Locate the cell with the specified text and output its [x, y] center coordinate. 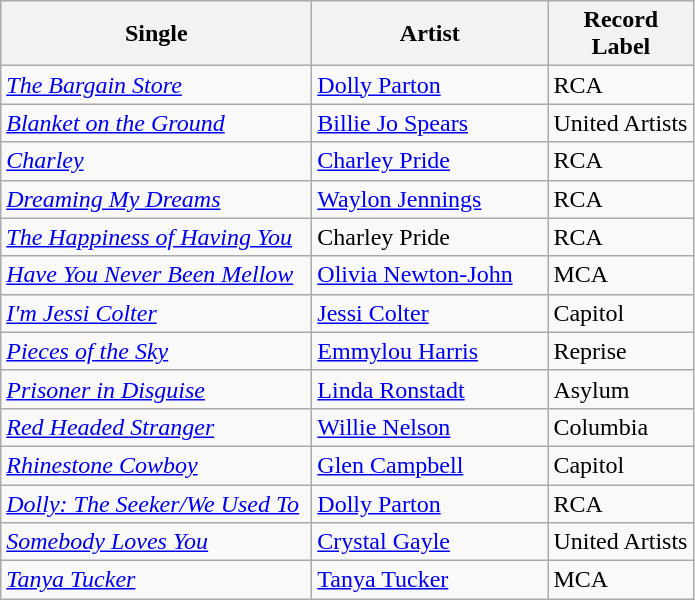
Rhinestone Cowboy [156, 465]
Pieces of the Sky [156, 351]
Reprise [621, 351]
Have You Never Been Mellow [156, 275]
Record Label [621, 34]
Blanket on the Ground [156, 123]
Somebody Loves You [156, 542]
Dreaming My Dreams [156, 199]
Willie Nelson [430, 427]
The Bargain Store [156, 85]
Billie Jo Spears [430, 123]
Prisoner in Disguise [156, 389]
Dolly: The Seeker/We Used To [156, 503]
Glen Campbell [430, 465]
Linda Ronstadt [430, 389]
I'm Jessi Colter [156, 313]
Red Headed Stranger [156, 427]
Jessi Colter [430, 313]
Waylon Jennings [430, 199]
Crystal Gayle [430, 542]
Artist [430, 34]
The Happiness of Having You [156, 237]
Olivia Newton-John [430, 275]
Emmylou Harris [430, 351]
Asylum [621, 389]
Single [156, 34]
Columbia [621, 427]
Charley [156, 161]
